Locate the cell with the specified text and output its (X, Y) center coordinate. 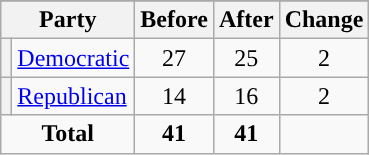
25 (246, 58)
16 (246, 96)
Change (324, 20)
Party (68, 20)
Total (68, 134)
14 (174, 96)
Republican (74, 96)
Democratic (74, 58)
Before (174, 20)
27 (174, 58)
After (246, 20)
